Determine the (X, Y) coordinate at the center of the cell enclosing the given text.  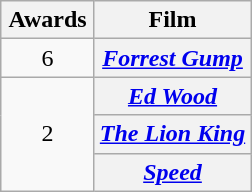
Ed Wood (172, 96)
Awards (48, 20)
The Lion King (172, 134)
2 (48, 134)
Speed (172, 172)
6 (48, 58)
Forrest Gump (172, 58)
Film (172, 20)
